Pinpoint the cell where the given text exists, returning its [X, Y] midpoint coordinate. 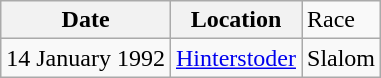
14 January 1992 [86, 58]
Hinterstoder [236, 58]
Race [342, 20]
Location [236, 20]
Date [86, 20]
Slalom [342, 58]
